Scan for the cell matching the given text and deliver its (x, y) coordinate at center. 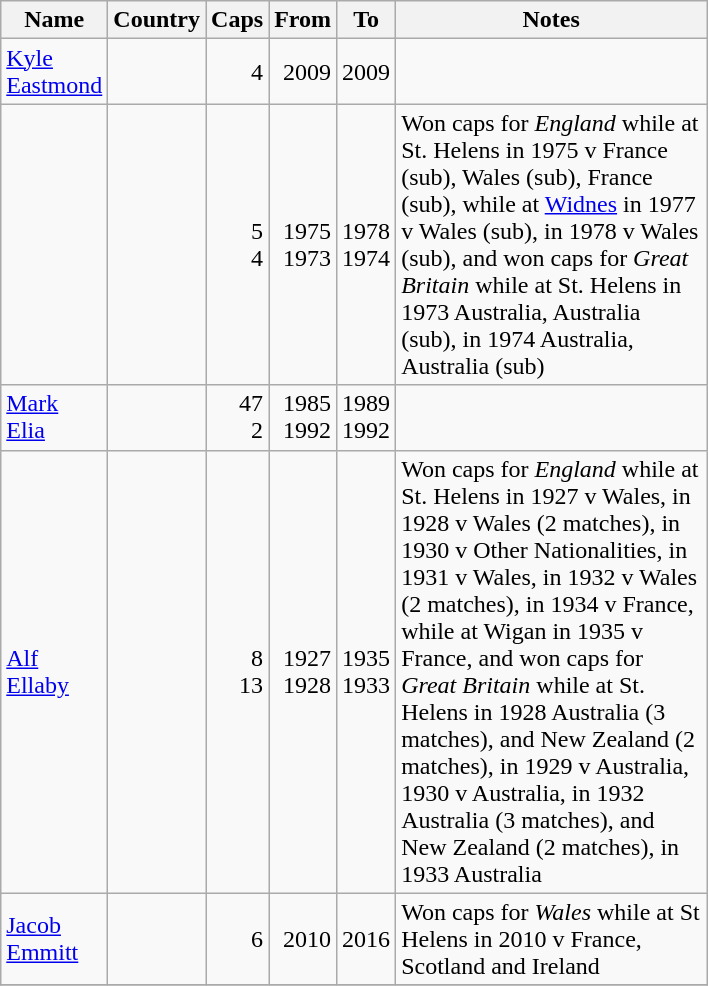
4 (238, 72)
813 (238, 672)
Alf Ellaby (54, 672)
54 (238, 244)
19751973 (303, 244)
Country (157, 20)
19851992 (303, 418)
To (366, 20)
19351933 (366, 672)
From (303, 20)
2016 (366, 939)
Kyle Eastmond (54, 72)
Jacob Emmitt (54, 939)
19271928 (303, 672)
Won caps for Wales while at St Helens in 2010 v France, Scotland and Ireland (552, 939)
Mark Elia (54, 418)
Name (54, 20)
19891992 (366, 418)
6 (238, 939)
Caps (238, 20)
19781974 (366, 244)
Notes (552, 20)
2010 (303, 939)
472 (238, 418)
